Pinpoint the cell where the given text exists, returning its [x, y] midpoint coordinate. 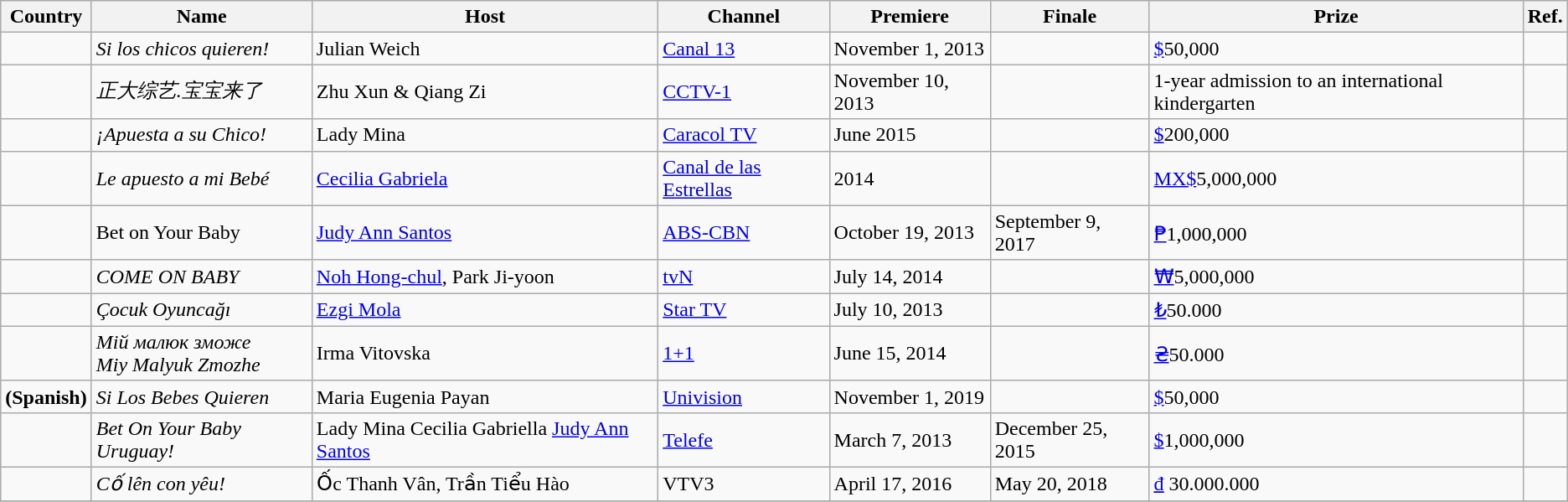
Мій малюк зможеMiy Malyuk Zmozhe [201, 354]
Name [201, 17]
$200,000 [1336, 135]
MX$5,000,000 [1336, 178]
September 9, 2017 [1070, 233]
Host [484, 17]
November 1, 2019 [910, 396]
Si los chicos quieren! [201, 49]
Lady Mina [484, 135]
Cố lên con yêu! [201, 484]
Çocuk Oyuncağı [201, 310]
Premiere [910, 17]
tvN [744, 277]
正大综艺.宝宝来了 [201, 92]
November 1, 2013 [910, 49]
Cecilia Gabriela [484, 178]
Bet on Your Baby [201, 233]
Ốc Thanh Vân, Trần Tiểu Hào [484, 484]
Judy Ann Santos [484, 233]
April 17, 2016 [910, 484]
Country [46, 17]
$1,000,000 [1336, 439]
June 15, 2014 [910, 354]
Canal 13 [744, 49]
2014 [910, 178]
1-year admission to an international kindergarten [1336, 92]
June 2015 [910, 135]
(Spanish) [46, 396]
Prize [1336, 17]
November 10, 2013 [910, 92]
₴50.000 [1336, 354]
₱1,000,000 [1336, 233]
VTV3 [744, 484]
Finale [1070, 17]
Bet On Your Baby Uruguay! [201, 439]
COME ON BABY [201, 277]
Lady Mina Cecilia Gabriella Judy Ann Santos [484, 439]
Irma Vitovska [484, 354]
Si Los Bebes Quieren [201, 396]
Channel [744, 17]
ABS-CBN [744, 233]
Zhu Xun & Qiang Zi [484, 92]
1+1 [744, 354]
March 7, 2013 [910, 439]
Star TV [744, 310]
Noh Hong-chul, Park Ji-yoon [484, 277]
Julian Weich [484, 49]
Telefe [744, 439]
đ 30.000.000 [1336, 484]
December 25, 2015 [1070, 439]
Maria Eugenia Payan [484, 396]
Ref. [1545, 17]
October 19, 2013 [910, 233]
July 14, 2014 [910, 277]
Univision [744, 396]
Ezgi Mola [484, 310]
₩5,000,000 [1336, 277]
July 10, 2013 [910, 310]
Caracol TV [744, 135]
¡Apuesta a su Chico! [201, 135]
May 20, 2018 [1070, 484]
₺50.000 [1336, 310]
CCTV-1 [744, 92]
Canal de las Estrellas [744, 178]
Le apuesto a mi Bebé [201, 178]
